Find where the given text appears and provide that cell's center as (x, y) coordinate. 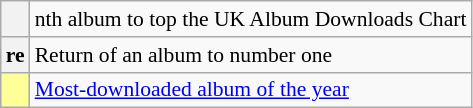
re (16, 55)
nth album to top the UK Album Downloads Chart (251, 19)
Most-downloaded album of the year (251, 90)
Return of an album to number one (251, 55)
